Extract the (X, Y) coordinate from the center of the cell holding the provided text.  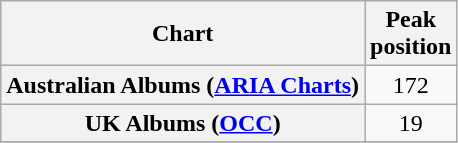
Australian Albums (ARIA Charts) (183, 85)
172 (411, 85)
19 (411, 123)
Chart (183, 34)
UK Albums (OCC) (183, 123)
Peakposition (411, 34)
